For the text-containing cell, return its midpoint in [X, Y] coordinate format. 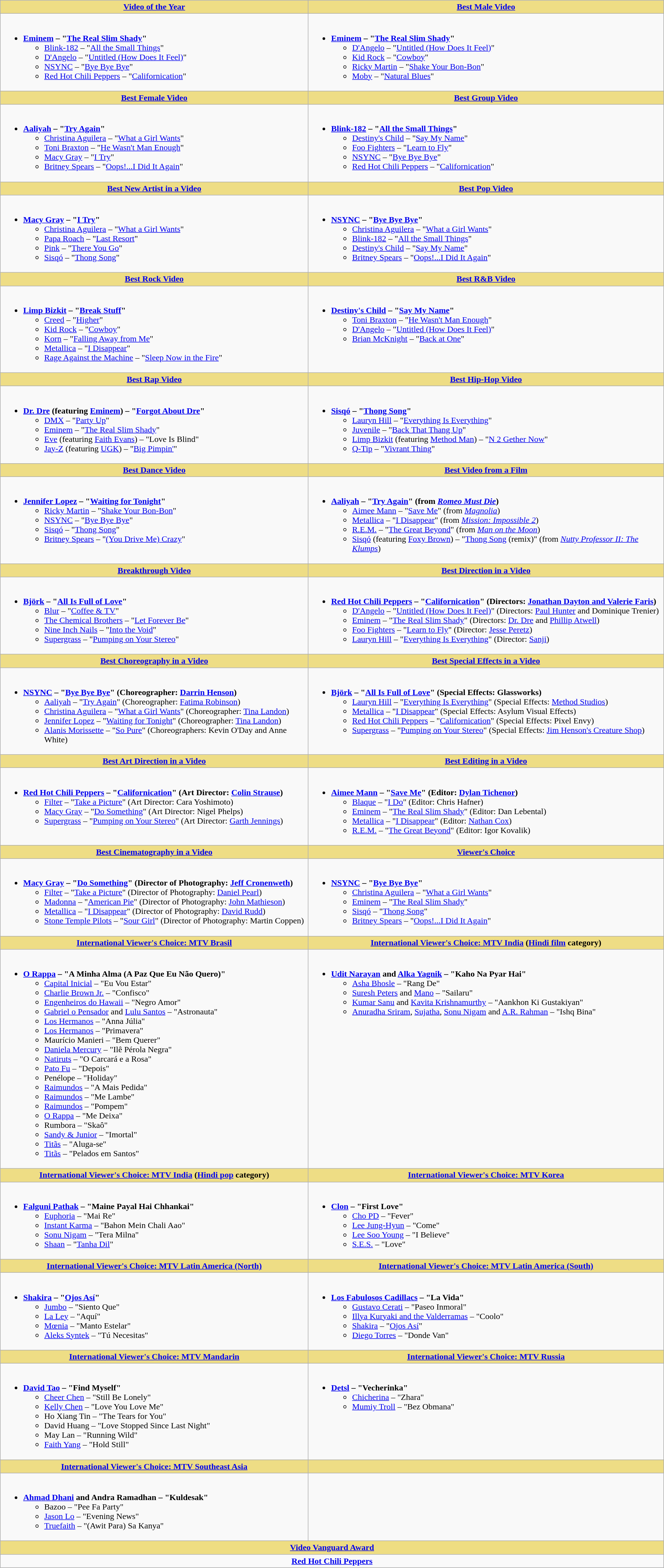
Best Editing in a Video [486, 761]
Best Special Effects in a Video [486, 661]
International Viewer's Choice: MTV Korea [486, 1175]
Video Vanguard Award [332, 1548]
Clon – "First Love"Cho PD – "Fever"Lee Jung-Hyun – "Come"Lee Soo Young – "I Believe"S.E.S. – "Love" [486, 1221]
Best Dance Video [154, 470]
Best Art Direction in a Video [154, 761]
Detsl – "Vecherinka"Chicherina – "Zhara"Mumiy Troll – "Bez Obmana" [486, 1411]
Best New Artist in a Video [154, 188]
International Viewer's Choice: MTV Southeast Asia [154, 1466]
Breakthrough Video [154, 570]
Best Hip-Hop Video [486, 379]
Best Group Video [486, 98]
Best Rock Video [154, 279]
International Viewer's Choice: MTV Latin America (North) [154, 1266]
International Viewer's Choice: MTV India (Hindi pop category) [154, 1175]
International Viewer's Choice: MTV Latin America (South) [486, 1266]
Best Rap Video [154, 379]
Falguni Pathak – "Maine Payal Hai Chhankai"Euphoria – "Mai Re"Instant Karma – "Bahon Mein Chali Aao"Sonu Nigam – "Tera Milna"Shaan – "Tanha Dil" [154, 1221]
Video of the Year [154, 7]
Best Direction in a Video [486, 570]
Best Male Video [486, 7]
Best Cinematography in a Video [154, 852]
Best Pop Video [486, 188]
Viewer's Choice [486, 852]
International Viewer's Choice: MTV India (Hindi film category) [486, 943]
International Viewer's Choice: MTV Russia [486, 1357]
Ahmad Dhani and Andra Ramadhan – "Kuldesak"Bazoo – "Pee Fa Party"Jason Lo – "Evening News"Truefaith – "(Awit Para) Sa Kanya" [154, 1507]
Red Hot Chili Peppers [332, 1561]
Best Female Video [154, 98]
Best Video from a Film [486, 470]
Macy Gray – "I Try"Christina Aguilera – "What a Girl Wants"Papa Roach – "Last Resort"Pink – "There You Go"Sisqó – "Thong Song" [154, 234]
Shakira – "Ojos Así"Jumbo – "Siento Que"La Ley – "Aquí"Mœnia – "Manto Estelar"Aleks Syntek – "Tú Necesitas" [154, 1311]
International Viewer's Choice: MTV Brasil [154, 943]
Best R&B Video [486, 279]
Eminem – "The Real Slim Shady"D'Angelo – "Untitled (How Does It Feel)"Kid Rock – "Cowboy"Ricky Martin – "Shake Your Bon-Bon"Moby – "Natural Blues" [486, 53]
Destiny's Child – "Say My Name"Toni Braxton – "He Wasn't Man Enough"D'Angelo – "Untitled (How Does It Feel)"Brian McKnight – "Back at One" [486, 329]
Best Choreography in a Video [154, 661]
International Viewer's Choice: MTV Mandarin [154, 1357]
